Return the (x, y) coordinate for the center point of the cell that contains the specified text.  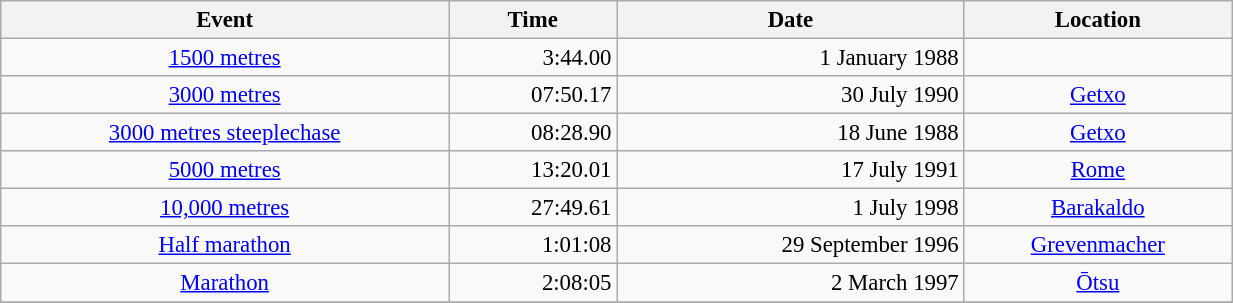
17 July 1991 (790, 170)
Marathon (225, 283)
1 July 1998 (790, 208)
1 January 1988 (790, 58)
Half marathon (225, 245)
07:50.17 (533, 95)
Ōtsu (1098, 283)
2:08:05 (533, 283)
1:01:08 (533, 245)
Rome (1098, 170)
29 September 1996 (790, 245)
2 March 1997 (790, 283)
Location (1098, 20)
30 July 1990 (790, 95)
Barakaldo (1098, 208)
3000 metres (225, 95)
5000 metres (225, 170)
Time (533, 20)
10,000 metres (225, 208)
3:44.00 (533, 58)
27:49.61 (533, 208)
18 June 1988 (790, 133)
Event (225, 20)
1500 metres (225, 58)
13:20.01 (533, 170)
3000 metres steeplechase (225, 133)
08:28.90 (533, 133)
Date (790, 20)
Grevenmacher (1098, 245)
